From the cell containing the given text, extract its center point as (x, y) coordinate. 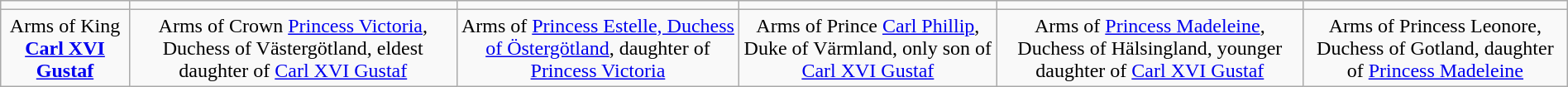
Arms of King Carl XVI Gustaf (65, 48)
Arms of Prince Carl Phillip, Duke of Värmland, only son of Carl XVI Gustaf (868, 48)
Arms of Princess Estelle, Duchess of Östergötland, daughter of Princess Victoria (597, 48)
Arms of Princess Leonore, Duchess of Gotland, daughter of Princess Madeleine (1436, 48)
Arms of Princess Madeleine, Duchess of Hälsingland, younger daughter of Carl XVI Gustaf (1150, 48)
Arms of Crown Princess Victoria, Duchess of Västergötland, eldest daughter of Carl XVI Gustaf (293, 48)
